Locate the cell with the specified text and output its [X, Y] center coordinate. 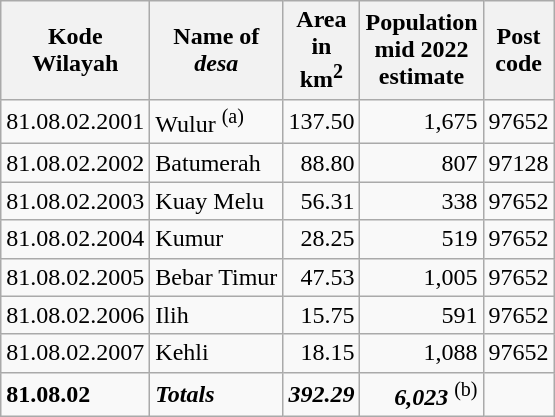
Kuay Melu [216, 201]
81.08.02.2007 [76, 353]
Bebar Timur [216, 277]
Kode Wilayah [76, 50]
18.15 [322, 353]
591 [422, 315]
81.08.02.2001 [76, 122]
Kumur [216, 239]
Kehli [216, 353]
Postcode [518, 50]
Area in km2 [322, 50]
Totals [216, 394]
1,005 [422, 277]
392.29 [322, 394]
88.80 [322, 163]
81.08.02.2002 [76, 163]
807 [422, 163]
81.08.02.2005 [76, 277]
338 [422, 201]
56.31 [322, 201]
137.50 [322, 122]
97128 [518, 163]
81.08.02.2006 [76, 315]
519 [422, 239]
81.08.02 [76, 394]
Ilih [216, 315]
15.75 [322, 315]
Name of desa [216, 50]
81.08.02.2004 [76, 239]
Populationmid 2022estimate [422, 50]
81.08.02.2003 [76, 201]
Batumerah [216, 163]
Wulur (a) [216, 122]
1,088 [422, 353]
6,023 (b) [422, 394]
47.53 [322, 277]
28.25 [322, 239]
1,675 [422, 122]
